Extract the [X, Y] coordinate from the center of the cell holding the provided text.  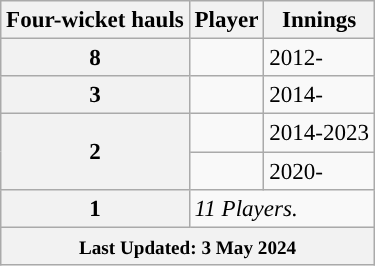
Innings [320, 20]
1 [95, 209]
2014- [320, 95]
2020- [320, 171]
8 [95, 58]
Four-wicket hauls [95, 20]
2014-2023 [320, 133]
2 [95, 152]
3 [95, 95]
2012- [320, 58]
Player [226, 20]
Last Updated: 3 May 2024 [188, 246]
11 Players. [282, 209]
